Scan for the cell matching the given text and deliver its (x, y) coordinate at center. 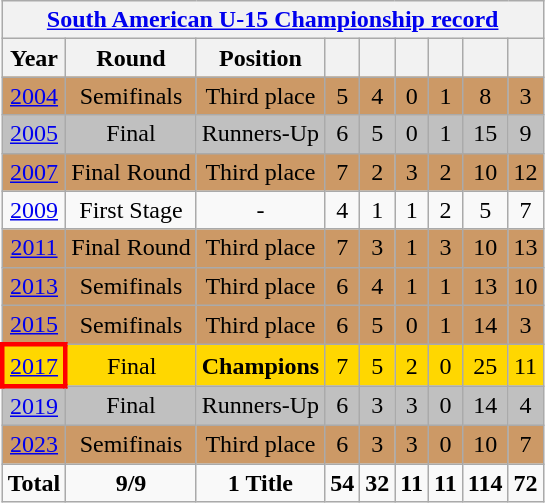
2019 (34, 406)
2011 (34, 248)
Total (34, 483)
Semifinais (131, 444)
2004 (34, 96)
2009 (34, 210)
Champions (260, 366)
- (260, 210)
15 (485, 134)
32 (378, 483)
First Stage (131, 210)
2023 (34, 444)
12 (526, 172)
Round (131, 58)
25 (485, 366)
2005 (34, 134)
South American U-15 Championship record (272, 20)
54 (342, 483)
2013 (34, 286)
2017 (34, 366)
Year (34, 58)
72 (526, 483)
9 (526, 134)
2007 (34, 172)
8 (485, 96)
2015 (34, 325)
114 (485, 483)
1 Title (260, 483)
Position (260, 58)
9/9 (131, 483)
